For the text-containing cell, return its midpoint in [X, Y] coordinate format. 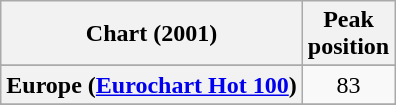
83 [348, 85]
Peakposition [348, 34]
Europe (Eurochart Hot 100) [152, 85]
Chart (2001) [152, 34]
